Identify which cell holds the provided text, then report its [X, Y] central coordinate. 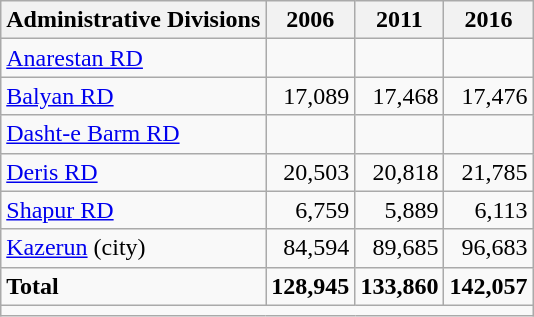
Deris RD [134, 172]
17,089 [310, 96]
142,057 [488, 286]
Total [134, 286]
128,945 [310, 286]
17,468 [400, 96]
Balyan RD [134, 96]
2006 [310, 20]
Administrative Divisions [134, 20]
Shapur RD [134, 210]
Dasht-e Barm RD [134, 134]
Anarestan RD [134, 58]
20,818 [400, 172]
84,594 [310, 248]
6,759 [310, 210]
20,503 [310, 172]
6,113 [488, 210]
Kazerun (city) [134, 248]
89,685 [400, 248]
2011 [400, 20]
5,889 [400, 210]
133,860 [400, 286]
17,476 [488, 96]
96,683 [488, 248]
21,785 [488, 172]
2016 [488, 20]
